Search for the cell housing the specified text and yield its [x, y] center coordinate. 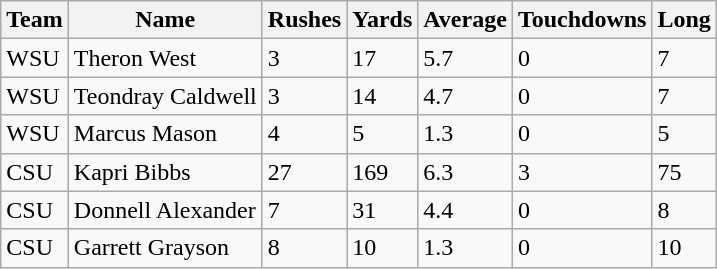
Garrett Grayson [165, 248]
Touchdowns [582, 20]
27 [304, 172]
Donnell Alexander [165, 210]
14 [382, 96]
4 [304, 134]
Kapri Bibbs [165, 172]
Teondray Caldwell [165, 96]
Name [165, 20]
75 [684, 172]
Long [684, 20]
17 [382, 58]
6.3 [466, 172]
Rushes [304, 20]
Marcus Mason [165, 134]
4.7 [466, 96]
Yards [382, 20]
5.7 [466, 58]
169 [382, 172]
Average [466, 20]
31 [382, 210]
Theron West [165, 58]
4.4 [466, 210]
Team [35, 20]
